Detect which cell encompasses the target text, then output its (X, Y) center coordinate. 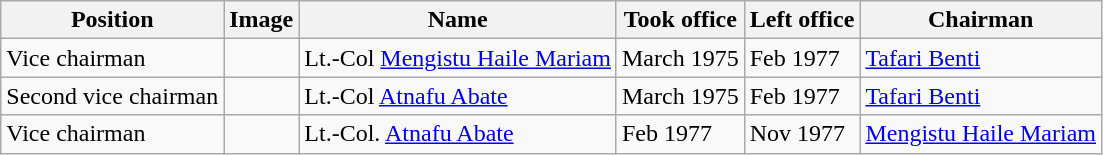
Lt.-Col Atnafu Abate (458, 96)
Image (262, 20)
Position (112, 20)
Lt.-Col. Atnafu Abate (458, 134)
Second vice chairman (112, 96)
Chairman (981, 20)
Name (458, 20)
Took office (680, 20)
Left office (802, 20)
Lt.-Col Mengistu Haile Mariam (458, 58)
Nov 1977 (802, 134)
Mengistu Haile Mariam (981, 134)
